Output the [x, y] coordinate of the center of the cell containing the given text.  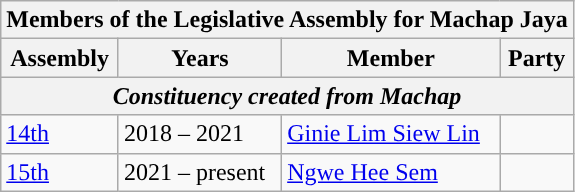
Members of the Legislative Assembly for Machap Jaya [288, 20]
2021 – present [200, 172]
Years [200, 58]
Assembly [60, 58]
14th [60, 134]
Party [536, 58]
Ngwe Hee Sem [391, 172]
Ginie Lim Siew Lin [391, 134]
15th [60, 172]
Constituency created from Machap [288, 96]
Member [391, 58]
2018 – 2021 [200, 134]
